Return [x, y] of the center of cell containing provided text 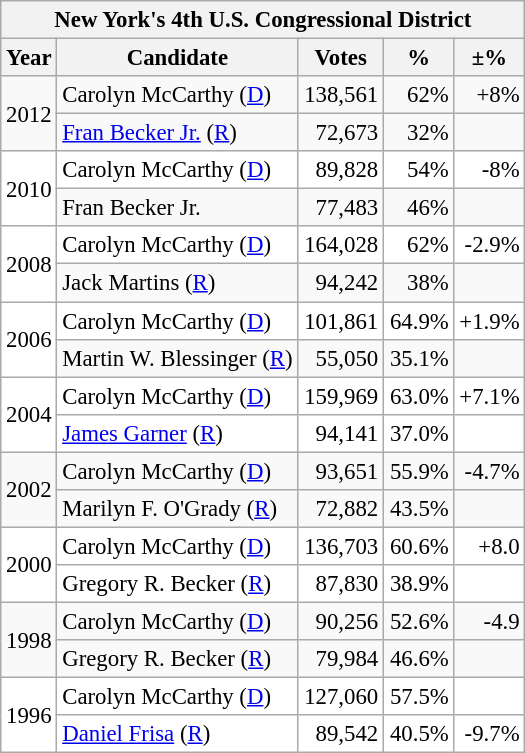
New York's 4th U.S. Congressional District [263, 20]
Fran Becker Jr. [178, 208]
2000 [29, 564]
43.5% [418, 509]
Marilyn F. O'Grady (R) [178, 509]
-4.7% [490, 471]
-2.9% [490, 245]
54% [418, 170]
52.6% [418, 621]
93,651 [341, 471]
127,060 [341, 697]
101,861 [341, 321]
55.9% [418, 471]
±% [490, 58]
+8.0 [490, 546]
2008 [29, 264]
+1.9% [490, 321]
1998 [29, 640]
Votes [341, 58]
72,673 [341, 133]
138,561 [341, 95]
Candidate [178, 58]
38.9% [418, 584]
Daniel Frisa (R) [178, 734]
55,050 [341, 358]
46.6% [418, 659]
79,984 [341, 659]
136,703 [341, 546]
Fran Becker Jr. (R) [178, 133]
94,242 [341, 283]
2004 [29, 414]
Martin W. Blessinger (R) [178, 358]
159,969 [341, 396]
164,028 [341, 245]
63.0% [418, 396]
+8% [490, 95]
2012 [29, 114]
87,830 [341, 584]
-8% [490, 170]
Jack Martins (R) [178, 283]
2002 [29, 490]
+7.1% [490, 396]
57.5% [418, 697]
37.0% [418, 433]
Year [29, 58]
60.6% [418, 546]
46% [418, 208]
72,882 [341, 509]
38% [418, 283]
32% [418, 133]
2010 [29, 188]
2006 [29, 340]
1996 [29, 716]
89,828 [341, 170]
77,483 [341, 208]
94,141 [341, 433]
-4.9 [490, 621]
40.5% [418, 734]
% [418, 58]
James Garner (R) [178, 433]
90,256 [341, 621]
64.9% [418, 321]
35.1% [418, 358]
89,542 [341, 734]
-9.7% [490, 734]
